Return the (X, Y) coordinate for the center point of the cell that contains the specified text.  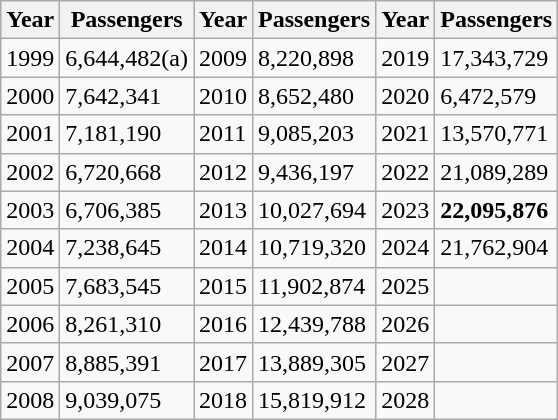
9,085,203 (314, 134)
2018 (224, 400)
6,706,385 (127, 210)
2012 (224, 172)
2006 (30, 324)
2000 (30, 96)
2009 (224, 58)
2007 (30, 362)
2024 (406, 248)
2025 (406, 286)
2004 (30, 248)
8,220,898 (314, 58)
2011 (224, 134)
2021 (406, 134)
6,472,579 (496, 96)
2027 (406, 362)
7,181,190 (127, 134)
2013 (224, 210)
2010 (224, 96)
2003 (30, 210)
1999 (30, 58)
2022 (406, 172)
11,902,874 (314, 286)
9,436,197 (314, 172)
2019 (406, 58)
12,439,788 (314, 324)
2014 (224, 248)
13,570,771 (496, 134)
15,819,912 (314, 400)
2023 (406, 210)
2001 (30, 134)
21,089,289 (496, 172)
10,027,694 (314, 210)
2028 (406, 400)
7,642,341 (127, 96)
2020 (406, 96)
22,095,876 (496, 210)
8,261,310 (127, 324)
8,652,480 (314, 96)
7,238,645 (127, 248)
2008 (30, 400)
10,719,320 (314, 248)
8,885,391 (127, 362)
2002 (30, 172)
2026 (406, 324)
7,683,545 (127, 286)
13,889,305 (314, 362)
2016 (224, 324)
6,720,668 (127, 172)
9,039,075 (127, 400)
21,762,904 (496, 248)
17,343,729 (496, 58)
2017 (224, 362)
2015 (224, 286)
2005 (30, 286)
6,644,482(a) (127, 58)
